Provide the (x, y) coordinate of the cell's center where the given text is located.  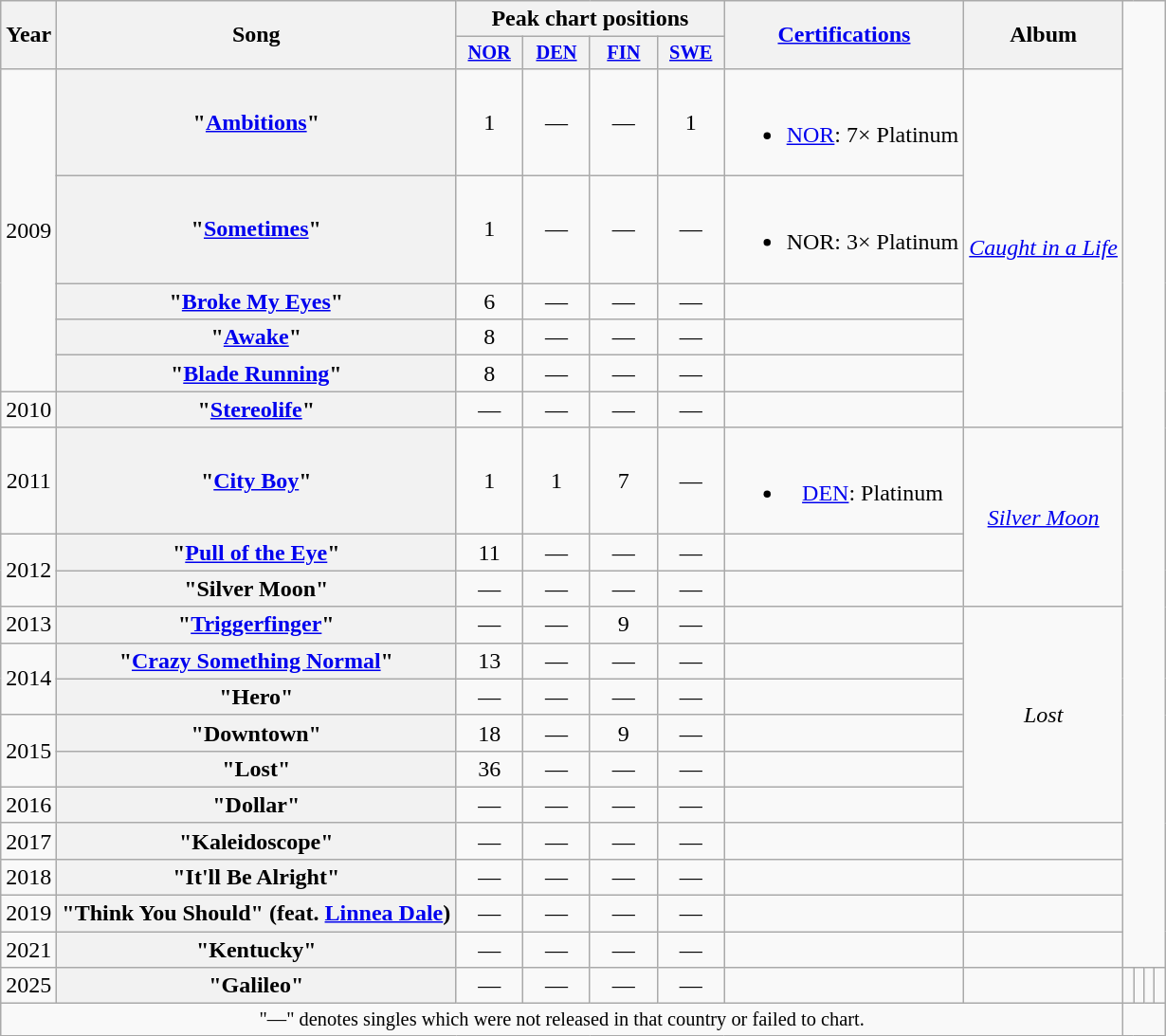
"Dollar" (256, 805)
2017 (28, 841)
2013 (28, 625)
"Stereolife" (256, 409)
"Kentucky" (256, 950)
NOR (489, 53)
2011 (28, 482)
2014 (28, 679)
DEN: Platinum (844, 482)
2018 (28, 877)
11 (489, 553)
13 (489, 661)
NOR: 3× Platinum (844, 229)
"Broke My Eyes" (256, 301)
2021 (28, 950)
"Triggerfinger" (256, 625)
"Hero" (256, 697)
"Pull of the Eye" (256, 553)
"Awake" (256, 337)
7 (624, 482)
"Crazy Something Normal" (256, 661)
Certifications (844, 35)
FIN (624, 53)
"Sometimes" (256, 229)
Song (256, 35)
6 (489, 301)
2012 (28, 571)
18 (489, 733)
"Kaleidoscope" (256, 841)
"Galileo" (256, 986)
"—" denotes singles which were not released in that country or failed to chart. (562, 1020)
"Downtown" (256, 733)
NOR: 7× Platinum (844, 121)
Peak chart positions (590, 19)
"City Boy" (256, 482)
"Ambitions" (256, 121)
2010 (28, 409)
"Silver Moon" (256, 589)
Caught in a Life (1044, 247)
"Think You Should" (feat. Linnea Dale) (256, 914)
2019 (28, 914)
2009 (28, 229)
"It'll Be Alright" (256, 877)
2016 (28, 805)
2025 (28, 986)
36 (489, 769)
"Lost" (256, 769)
"Blade Running" (256, 373)
Silver Moon (1044, 518)
Year (28, 35)
SWE (690, 53)
Lost (1044, 715)
2015 (28, 751)
Album (1044, 35)
DEN (557, 53)
